Find where the given text appears and provide that cell's center as (x, y) coordinate. 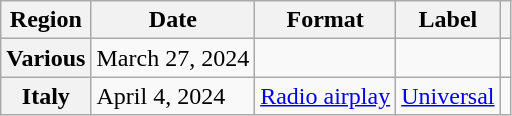
Italy (46, 96)
Various (46, 58)
Label (448, 20)
Radio airplay (326, 96)
March 27, 2024 (173, 58)
April 4, 2024 (173, 96)
Format (326, 20)
Universal (448, 96)
Region (46, 20)
Date (173, 20)
